Provide the [x, y] coordinate of the cell's center where the given text is located.  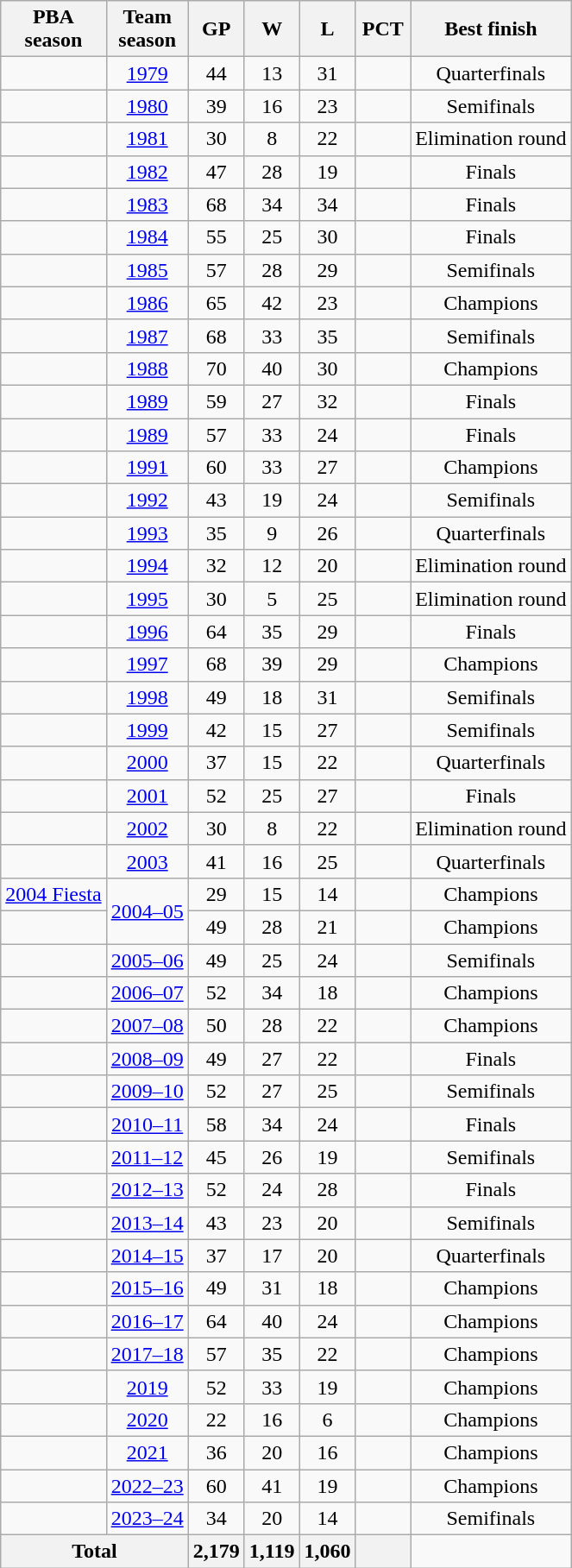
W [272, 29]
2016–17 [147, 1321]
2013–14 [147, 1223]
50 [216, 1026]
1991 [147, 468]
65 [216, 303]
2017–18 [147, 1354]
1992 [147, 501]
55 [216, 237]
58 [216, 1124]
2003 [147, 861]
1999 [147, 730]
2006–07 [147, 993]
2019 [147, 1387]
PBA season [53, 29]
2001 [147, 796]
1979 [147, 73]
2014–15 [147, 1256]
1980 [147, 106]
9 [272, 533]
2021 [147, 1452]
44 [216, 73]
2000 [147, 763]
2015–16 [147, 1288]
2007–08 [147, 1026]
2,179 [216, 1552]
70 [216, 368]
Teamseason [147, 29]
1986 [147, 303]
1,119 [272, 1552]
L [328, 29]
12 [272, 566]
2023–24 [147, 1519]
21 [328, 927]
2002 [147, 828]
2004–05 [147, 910]
2009–10 [147, 1092]
6 [328, 1420]
2005–06 [147, 960]
1982 [147, 172]
1993 [147, 533]
Best finish [491, 29]
1981 [147, 139]
36 [216, 1452]
2011–12 [147, 1157]
2008–09 [147, 1059]
47 [216, 172]
17 [272, 1256]
1998 [147, 697]
2012–13 [147, 1190]
45 [216, 1157]
Total [95, 1552]
2022–23 [147, 1485]
13 [272, 73]
2004 Fiesta [53, 894]
1,060 [328, 1552]
59 [216, 401]
GP [216, 29]
1997 [147, 664]
1985 [147, 270]
1984 [147, 237]
1995 [147, 599]
5 [272, 599]
2010–11 [147, 1124]
1988 [147, 368]
PCT [383, 29]
2020 [147, 1420]
1987 [147, 336]
1996 [147, 632]
1983 [147, 205]
1994 [147, 566]
